Locate the cell with the specified text and output its [X, Y] center coordinate. 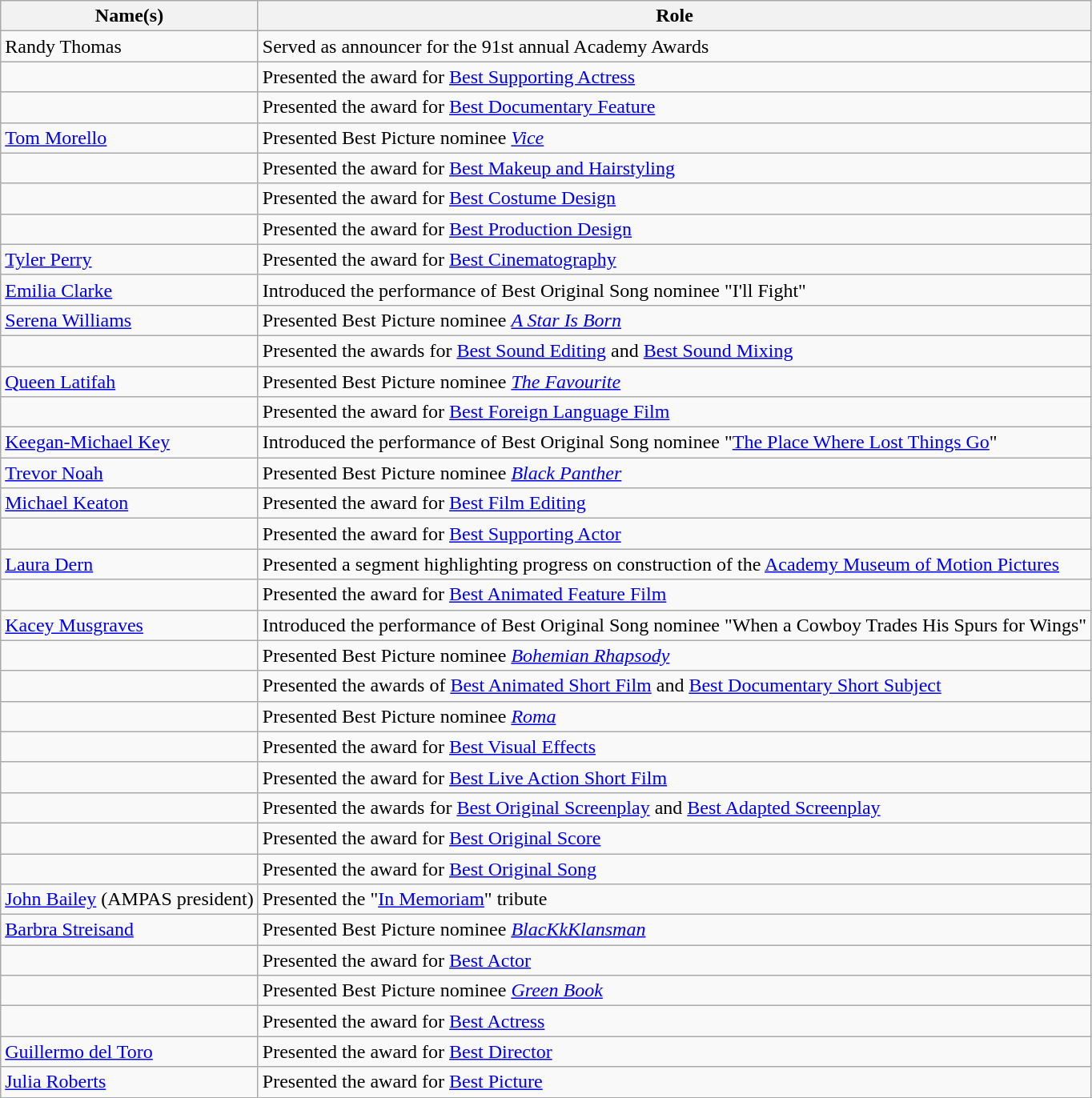
Presented the awards of Best Animated Short Film and Best Documentary Short Subject [674, 686]
Keegan-Michael Key [130, 443]
Presented the award for Best Actress [674, 1021]
Trevor Noah [130, 473]
Presented the award for Best Live Action Short Film [674, 777]
Tom Morello [130, 138]
Kacey Musgraves [130, 625]
Presented the award for Best Foreign Language Film [674, 412]
Presented the award for Best Supporting Actor [674, 534]
Serena Williams [130, 320]
Name(s) [130, 16]
Barbra Streisand [130, 930]
Introduced the performance of Best Original Song nominee "When a Cowboy Trades His Spurs for Wings" [674, 625]
Presented Best Picture nominee Roma [674, 716]
John Bailey (AMPAS president) [130, 900]
Served as announcer for the 91st annual Academy Awards [674, 46]
Presented Best Picture nominee Black Panther [674, 473]
Presented the award for Best Documentary Feature [674, 107]
Presented Best Picture nominee Vice [674, 138]
Randy Thomas [130, 46]
Presented Best Picture nominee BlacKkKlansman [674, 930]
Presented the award for Best Original Score [674, 838]
Emilia Clarke [130, 290]
Presented the award for Best Film Editing [674, 503]
Presented the awards for Best Sound Editing and Best Sound Mixing [674, 351]
Presented the award for Best Actor [674, 960]
Introduced the performance of Best Original Song nominee "The Place Where Lost Things Go" [674, 443]
Presented the award for Best Picture [674, 1082]
Queen Latifah [130, 382]
Presented Best Picture nominee The Favourite [674, 382]
Presented a segment highlighting progress on construction of the Academy Museum of Motion Pictures [674, 564]
Introduced the performance of Best Original Song nominee "I'll Fight" [674, 290]
Presented Best Picture nominee A Star Is Born [674, 320]
Presented the award for Best Director [674, 1052]
Presented the awards for Best Original Screenplay and Best Adapted Screenplay [674, 807]
Presented the award for Best Animated Feature Film [674, 595]
Tyler Perry [130, 259]
Role [674, 16]
Michael Keaton [130, 503]
Presented the award for Best Cinematography [674, 259]
Presented the award for Best Production Design [674, 229]
Presented the award for Best Visual Effects [674, 747]
Presented the award for Best Makeup and Hairstyling [674, 168]
Julia Roberts [130, 1082]
Presented Best Picture nominee Green Book [674, 991]
Presented the "In Memoriam" tribute [674, 900]
Presented the award for Best Original Song [674, 868]
Presented the award for Best Supporting Actress [674, 77]
Presented Best Picture nominee Bohemian Rhapsody [674, 655]
Guillermo del Toro [130, 1052]
Presented the award for Best Costume Design [674, 198]
Laura Dern [130, 564]
